Search for the cell housing the specified text and yield its (X, Y) center coordinate. 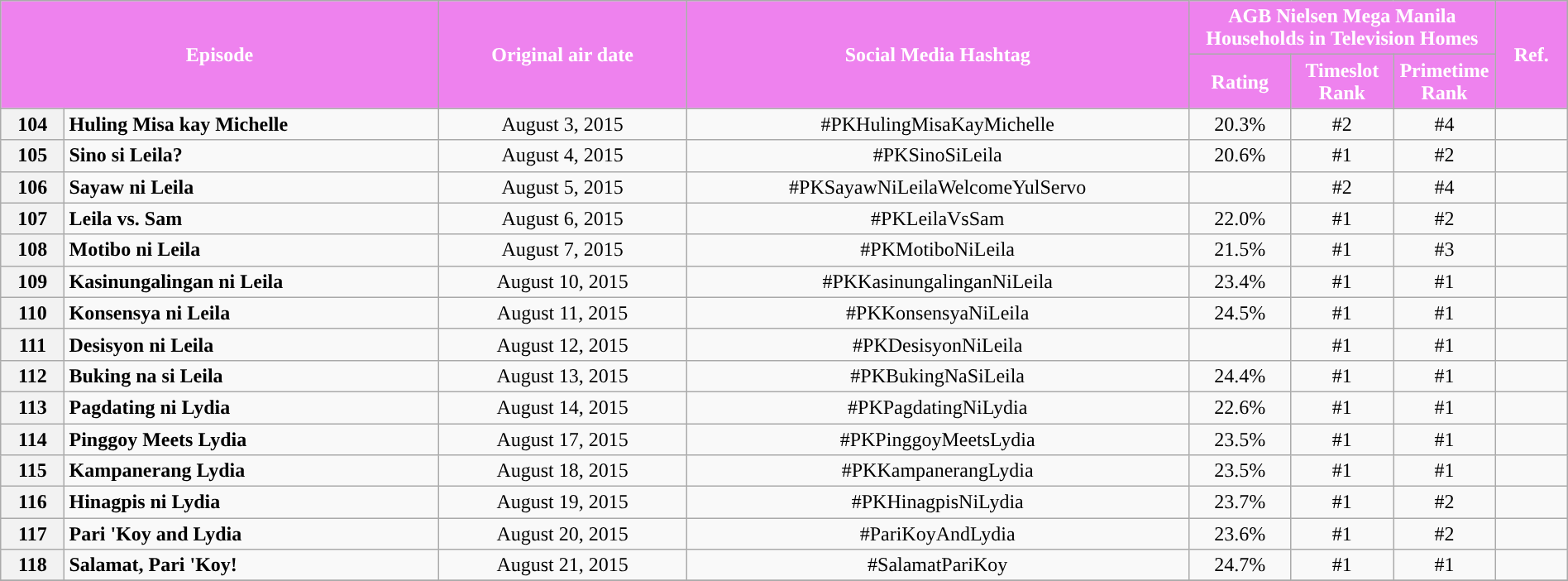
22.6% (1241, 407)
Ref. (1532, 55)
20.3% (1241, 124)
20.6% (1241, 156)
24.4% (1241, 376)
24.7% (1241, 565)
Desisyon ni Leila (251, 344)
Huling Misa kay Michelle (251, 124)
Sayaw ni Leila (251, 187)
106 (33, 187)
112 (33, 376)
#PKBukingNaSiLeila (938, 376)
Leila vs. Sam (251, 218)
Primetime Rank (1445, 81)
21.5% (1241, 250)
105 (33, 156)
#PKSinoSiLeila (938, 156)
110 (33, 313)
#PKLeilaVsSam (938, 218)
August 3, 2015 (562, 124)
22.0% (1241, 218)
August 5, 2015 (562, 187)
115 (33, 471)
Pari 'Koy and Lydia (251, 534)
#3 (1445, 250)
111 (33, 344)
Hinagpis ni Lydia (251, 502)
Kasinungalingan ni Leila (251, 281)
August 7, 2015 (562, 250)
#PKPinggoyMeetsLydia (938, 439)
AGB Nielsen Mega Manila Households in Television Homes (1343, 28)
#PariKoyAndLydia (938, 534)
#PKDesisyonNiLeila (938, 344)
#PKKasinungalinganNiLeila (938, 281)
114 (33, 439)
Kampanerang Lydia (251, 471)
117 (33, 534)
Pagdating ni Lydia (251, 407)
#PKSayawNiLeilaWelcomeYulServo (938, 187)
116 (33, 502)
Timeslot Rank (1342, 81)
August 20, 2015 (562, 534)
118 (33, 565)
#PKHulingMisaKayMichelle (938, 124)
104 (33, 124)
#PKMotiboNiLeila (938, 250)
August 21, 2015 (562, 565)
August 14, 2015 (562, 407)
23.6% (1241, 534)
#PKPagdatingNiLydia (938, 407)
Konsensya ni Leila (251, 313)
#PKKampanerangLydia (938, 471)
109 (33, 281)
August 19, 2015 (562, 502)
Motibo ni Leila (251, 250)
Buking na si Leila (251, 376)
Social Media Hashtag (938, 55)
Salamat, Pari 'Koy! (251, 565)
108 (33, 250)
August 17, 2015 (562, 439)
August 10, 2015 (562, 281)
23.7% (1241, 502)
#SalamatPariKoy (938, 565)
Original air date (562, 55)
August 11, 2015 (562, 313)
August 18, 2015 (562, 471)
#PKHinagpisNiLydia (938, 502)
August 6, 2015 (562, 218)
113 (33, 407)
107 (33, 218)
#PKKonsensyaNiLeila (938, 313)
Pinggoy Meets Lydia (251, 439)
Sino si Leila? (251, 156)
August 12, 2015 (562, 344)
Episode (220, 55)
August 13, 2015 (562, 376)
Rating (1241, 81)
August 4, 2015 (562, 156)
24.5% (1241, 313)
23.4% (1241, 281)
